Output the [X, Y] coordinate of the center of the cell containing the given text.  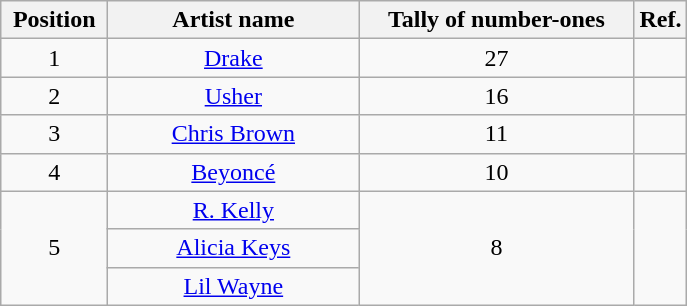
Ref. [660, 20]
Drake [234, 58]
Usher [234, 96]
Lil Wayne [234, 286]
Alicia Keys [234, 248]
Artist name [234, 20]
Position [54, 20]
Chris Brown [234, 134]
1 [54, 58]
R. Kelly [234, 210]
2 [54, 96]
10 [496, 172]
5 [54, 248]
Beyoncé [234, 172]
4 [54, 172]
Tally of number-ones [496, 20]
3 [54, 134]
11 [496, 134]
8 [496, 248]
27 [496, 58]
16 [496, 96]
